Return [X, Y] of the center of cell containing provided text 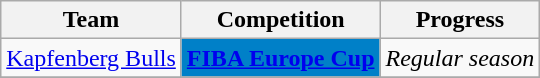
Competition [280, 20]
Kapfenberg Bulls [92, 58]
Progress [460, 20]
Regular season [460, 58]
FIBA Europe Cup [280, 58]
Team [92, 20]
